From the cell containing the given text, extract its center point as (X, Y) coordinate. 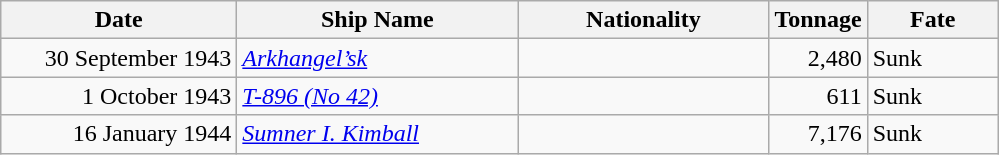
T-896 (No 42) (378, 96)
Ship Name (378, 20)
7,176 (818, 134)
Tonnage (818, 20)
Nationality (644, 20)
2,480 (818, 58)
611 (818, 96)
30 September 1943 (119, 58)
1 October 1943 (119, 96)
Sumner I. Kimball (378, 134)
Arkhangel’sk (378, 58)
Fate (932, 20)
Date (119, 20)
16 January 1944 (119, 134)
